Identify which cell holds the provided text, then report its [X, Y] central coordinate. 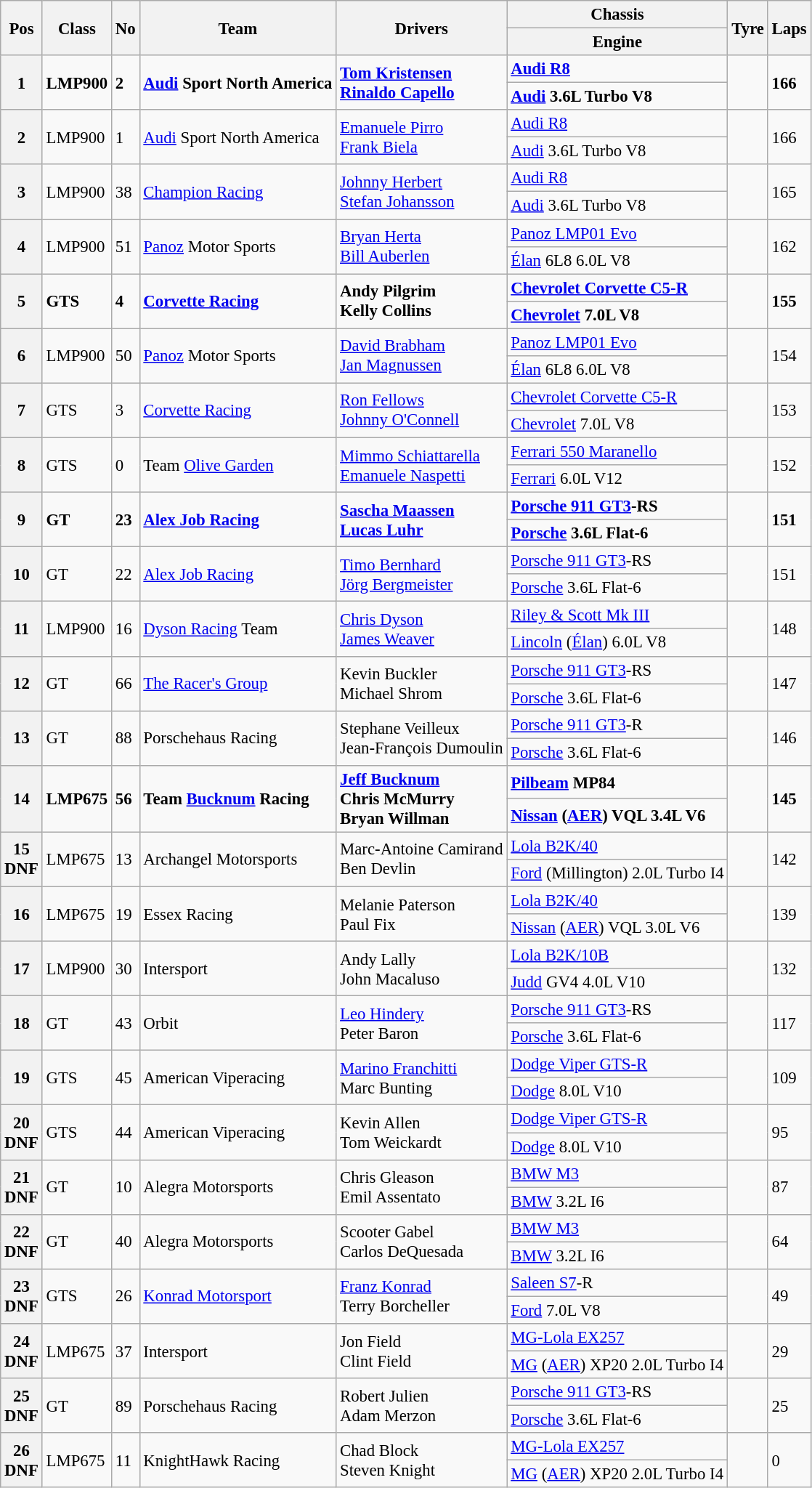
No [126, 28]
51 [126, 247]
Engine [617, 42]
23 [126, 520]
Kevin Allen Tom Weickardt [421, 1132]
Timo Bernhard Jörg Bergmeister [421, 574]
26DNF [22, 1460]
88 [126, 738]
Tyre [748, 28]
146 [789, 738]
Stephane Veilleux Jean-François Dumoulin [421, 738]
44 [126, 1132]
9 [22, 520]
64 [789, 1241]
165 [789, 192]
Marino Franchitti Marc Bunting [421, 1078]
Melanie Paterson Paul Fix [421, 914]
155 [789, 301]
148 [789, 629]
Orbit [238, 1023]
Ford (Millington) 2.0L Turbo I4 [617, 873]
Team Olive Garden [238, 465]
87 [789, 1187]
David Brabham Jan Magnussen [421, 356]
Class [77, 28]
Tom Kristensen Rinaldo Capello [421, 83]
154 [789, 356]
38 [126, 192]
Lola B2K/10B [617, 955]
15DNF [22, 859]
Champion Racing [238, 192]
29 [789, 1351]
Franz Konrad Terry Borcheller [421, 1296]
45 [126, 1078]
Laps [789, 28]
Riley & Scott Mk III [617, 615]
Jon Field Clint Field [421, 1351]
30 [126, 969]
117 [789, 1023]
12 [22, 683]
20DNF [22, 1132]
Team [238, 28]
25 [789, 1405]
Essex Racing [238, 914]
Mimmo Schiattarella Emanuele Naspetti [421, 465]
Chris Gleason Emil Assentato [421, 1187]
Porsche 911 GT3-R [617, 724]
Archangel Motorsports [238, 859]
147 [789, 683]
Robert Julien Adam Merzon [421, 1405]
139 [789, 914]
Johnny Herbert Stefan Johansson [421, 192]
56 [126, 799]
Andy Lally John Macaluso [421, 969]
Andy Pilgrim Kelly Collins [421, 301]
23DNF [22, 1296]
6 [22, 356]
14 [22, 799]
95 [789, 1132]
Jeff Bucknum Chris McMurry Bryan Willman [421, 799]
Ford 7.0L V8 [617, 1310]
Pos [22, 28]
142 [789, 859]
Drivers [421, 28]
Pilbeam MP84 [617, 783]
Sascha Maassen Lucas Luhr [421, 520]
Chassis [617, 15]
Lincoln (Élan) 6.0L V8 [617, 643]
153 [789, 410]
Leo Hindery Peter Baron [421, 1023]
89 [126, 1405]
Ferrari 550 Maranello [617, 451]
Scooter Gabel Carlos DeQuesada [421, 1241]
49 [789, 1296]
Marc-Antoine Camirand Ben Devlin [421, 859]
50 [126, 356]
Nissan (AER) VQL 3.0L V6 [617, 928]
152 [789, 465]
Dyson Racing Team [238, 629]
162 [789, 247]
26 [126, 1296]
Chad Block Steven Knight [421, 1460]
Team Bucknum Racing [238, 799]
Judd GV4 4.0L V10 [617, 982]
145 [789, 799]
8 [22, 465]
43 [126, 1023]
Chris Dyson James Weaver [421, 629]
KnightHawk Racing [238, 1460]
132 [789, 969]
Saleen S7-R [617, 1283]
109 [789, 1078]
21DNF [22, 1187]
37 [126, 1351]
17 [22, 969]
40 [126, 1241]
66 [126, 683]
Konrad Motorsport [238, 1296]
22DNF [22, 1241]
Bryan Herta Bill Auberlen [421, 247]
25DNF [22, 1405]
Ferrari 6.0L V12 [617, 479]
22 [126, 574]
The Racer's Group [238, 683]
18 [22, 1023]
Emanuele Pirro Frank Biela [421, 137]
24DNF [22, 1351]
7 [22, 410]
5 [22, 301]
Nissan (AER) VQL 3.4L V6 [617, 815]
Ron Fellows Johnny O'Connell [421, 410]
Kevin Buckler Michael Shrom [421, 683]
